Detect which cell encompasses the target text, then output its [X, Y] center coordinate. 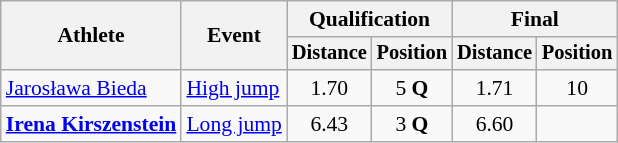
Athlete [92, 36]
5 Q [412, 88]
Final [534, 19]
6.60 [494, 124]
1.71 [494, 88]
Jarosława Bieda [92, 88]
Qualification [370, 19]
6.43 [330, 124]
10 [577, 88]
Long jump [234, 124]
1.70 [330, 88]
High jump [234, 88]
Irena Kirszenstein [92, 124]
3 Q [412, 124]
Event [234, 36]
